Return the (X, Y) coordinate for the center point of the cell that contains the specified text.  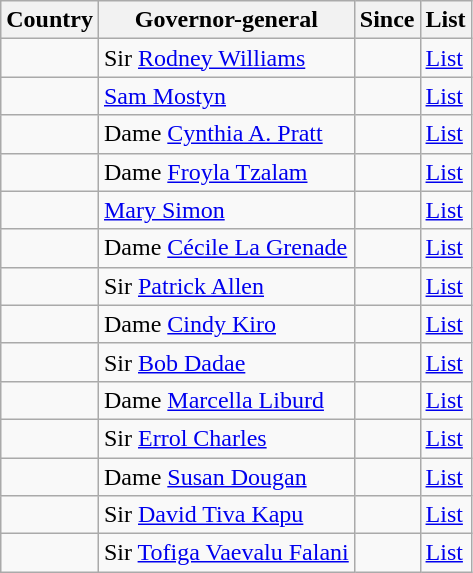
Sir Rodney Williams (226, 58)
Dame Cécile La Grenade (226, 248)
Sir Bob Dadae (226, 362)
Dame Froyla Tzalam (226, 172)
Sir Errol Charles (226, 438)
Country (50, 20)
Sir David Tiva Kapu (226, 515)
Sam Mostyn (226, 96)
Mary Simon (226, 210)
Dame Cindy Kiro (226, 324)
Sir Tofiga Vaevalu Falani (226, 553)
Governor-general (226, 20)
Dame Susan Dougan (226, 477)
Sir Patrick Allen (226, 286)
Dame Marcella Liburd (226, 400)
Since (387, 20)
Dame Cynthia A. Pratt (226, 134)
